Find where the given text appears and provide that cell's center as (X, Y) coordinate. 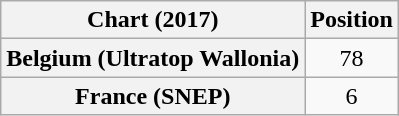
France (SNEP) (153, 96)
Belgium (Ultratop Wallonia) (153, 58)
Chart (2017) (153, 20)
Position (352, 20)
78 (352, 58)
6 (352, 96)
